Search for the cell housing the specified text and yield its [X, Y] center coordinate. 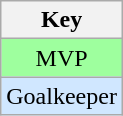
MVP [62, 58]
Goalkeeper [62, 96]
Key [62, 20]
